Identify which cell holds the provided text, then report its [X, Y] central coordinate. 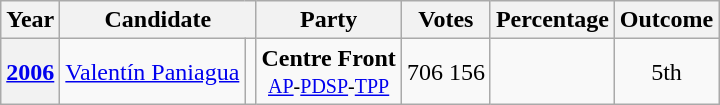
Percentage [552, 20]
Valentín Paniagua [152, 72]
Year [30, 20]
2006 [30, 72]
Centre FrontAP-PDSP-TPP [328, 72]
Votes [446, 20]
Outcome [666, 20]
706 156 [446, 72]
Candidate [158, 20]
5th [666, 72]
Party [328, 20]
